Detect which cell encompasses the target text, then output its [X, Y] center coordinate. 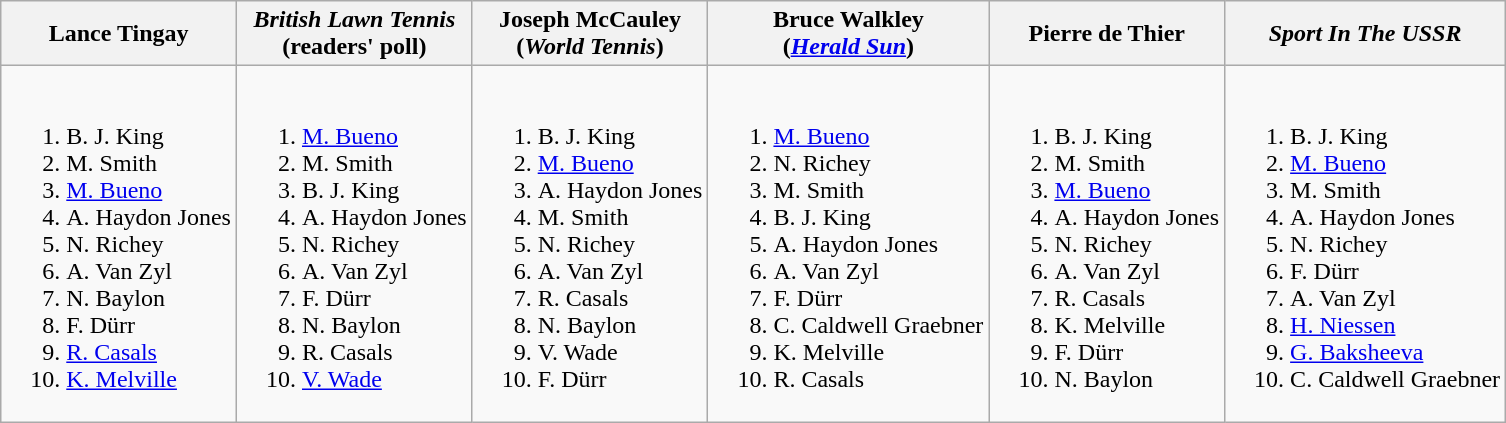
B. J. King M. Bueno M. Smith A. Haydon Jones N. Richey F. Dürr A. Van Zyl H. Niessen G. Baksheeva C. Caldwell Graebner [1366, 244]
Sport In The USSR [1366, 34]
Bruce Walkley(Herald Sun) [848, 34]
B. J. King M. Bueno A. Haydon Jones M. Smith N. Richey A. Van Zyl R. Casals N. Baylon V. Wade F. Dürr [590, 244]
Lance Tingay [119, 34]
Pierre de Thier [1107, 34]
B. J. King M. Smith M. Bueno A. Haydon Jones N. Richey A. Van Zyl N. Baylon F. Dürr R. Casals K. Melville [119, 244]
M. Bueno M. Smith B. J. King A. Haydon Jones N. Richey A. Van Zyl F. Dürr N. Baylon R. Casals V. Wade [354, 244]
M. Bueno N. Richey M. Smith B. J. King A. Haydon Jones A. Van Zyl F. Dürr C. Caldwell Graebner K. Melville R. Casals [848, 244]
B. J. King M. Smith M. Bueno A. Haydon Jones N. Richey A. Van Zyl R. Casals K. Melville F. Dürr N. Baylon [1107, 244]
Joseph McCauley(World Tennis) [590, 34]
British Lawn Tennis(readers' poll) [354, 34]
